Locate the cell with the specified text and output its [x, y] center coordinate. 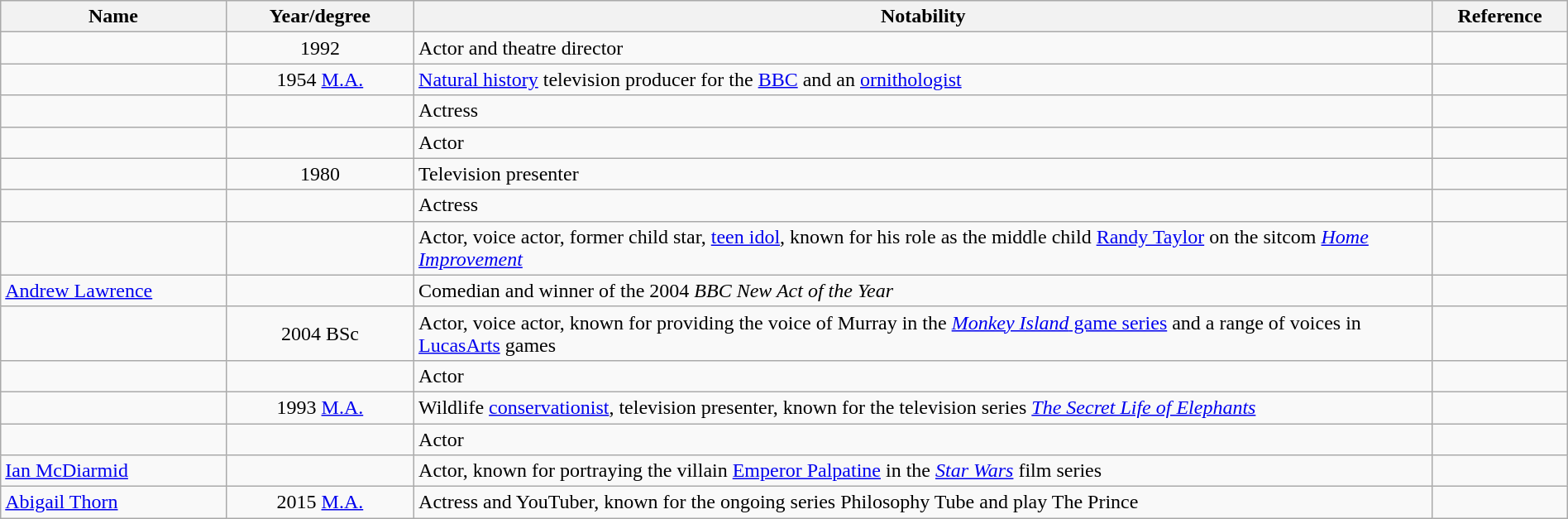
Ian McDiarmid [113, 471]
2015 M.A. [319, 502]
2004 BSc [319, 333]
Notability [923, 17]
Natural history television producer for the BBC and an ornithologist [923, 79]
Actor, voice actor, known for providing the voice of Murray in the Monkey Island game series and a range of voices in LucasArts games [923, 333]
Comedian and winner of the 2004 BBC New Act of the Year [923, 291]
Actress and YouTuber, known for the ongoing series Philosophy Tube and play The Prince [923, 502]
Television presenter [923, 174]
Name [113, 17]
Actor, known for portraying the villain Emperor Palpatine in the Star Wars film series [923, 471]
Actor, voice actor, former child star, teen idol, known for his role as the middle child Randy Taylor on the sitcom Home Improvement [923, 248]
1980 [319, 174]
Actor and theatre director [923, 48]
Year/degree [319, 17]
Reference [1500, 17]
1993 M.A. [319, 407]
Abigail Thorn [113, 502]
1954 M.A. [319, 79]
Andrew Lawrence [113, 291]
Wildlife conservationist, television presenter, known for the television series The Secret Life of Elephants [923, 407]
1992 [319, 48]
